Detect which cell encompasses the target text, then output its [x, y] center coordinate. 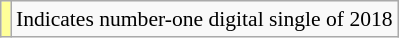
Indicates number-one digital single of 2018 [204, 19]
